Output the [x, y] coordinate of the center of the cell containing the given text.  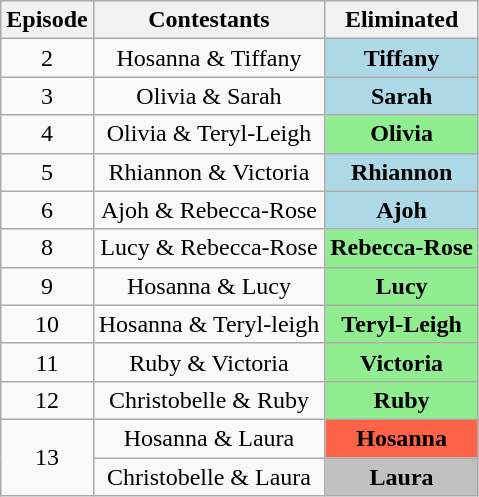
Episode [47, 20]
8 [47, 248]
Christobelle & Laura [209, 477]
Laura [402, 477]
Lucy [402, 286]
Victoria [402, 362]
Ruby [402, 400]
Lucy & Rebecca-Rose [209, 248]
Contestants [209, 20]
Tiffany [402, 58]
12 [47, 400]
Hosanna & Laura [209, 438]
Eliminated [402, 20]
Hosanna [402, 438]
Ajoh & Rebecca-Rose [209, 210]
2 [47, 58]
10 [47, 324]
Hosanna & Tiffany [209, 58]
Christobelle & Ruby [209, 400]
Rebecca-Rose [402, 248]
4 [47, 134]
13 [47, 457]
Olivia [402, 134]
Hosanna & Lucy [209, 286]
3 [47, 96]
6 [47, 210]
Sarah [402, 96]
Hosanna & Teryl-leigh [209, 324]
Olivia & Sarah [209, 96]
5 [47, 172]
Ajoh [402, 210]
Rhiannon [402, 172]
Ruby & Victoria [209, 362]
Olivia & Teryl-Leigh [209, 134]
Teryl-Leigh [402, 324]
11 [47, 362]
Rhiannon & Victoria [209, 172]
9 [47, 286]
